Extract the (x, y) coordinate from the center of the cell holding the provided text.  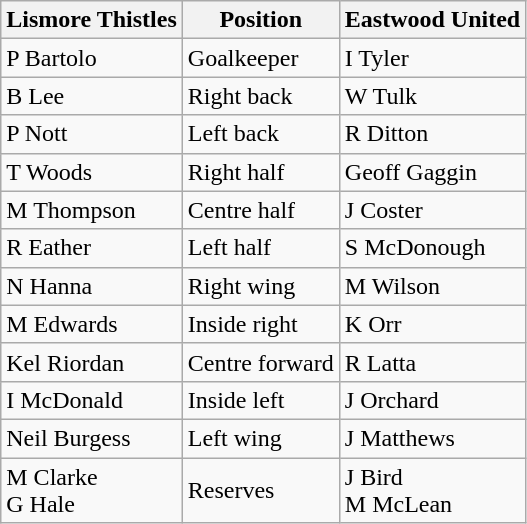
Kel Riordan (92, 362)
Centre forward (260, 362)
I McDonald (92, 400)
Left half (260, 248)
Position (260, 20)
Inside right (260, 324)
J Coster (432, 210)
Reserves (260, 490)
W Tulk (432, 96)
Neil Burgess (92, 438)
Right wing (260, 286)
I Tyler (432, 58)
S McDonough (432, 248)
Left wing (260, 438)
Right back (260, 96)
M Edwards (92, 324)
R Latta (432, 362)
Right half (260, 172)
Eastwood United (432, 20)
M Thompson (92, 210)
Left back (260, 134)
P Nott (92, 134)
Goalkeeper (260, 58)
J BirdM McLean (432, 490)
B Lee (92, 96)
T Woods (92, 172)
M Wilson (432, 286)
K Orr (432, 324)
J Matthews (432, 438)
R Eather (92, 248)
N Hanna (92, 286)
J Orchard (432, 400)
R Ditton (432, 134)
P Bartolo (92, 58)
Geoff Gaggin (432, 172)
Centre half (260, 210)
Lismore Thistles (92, 20)
M ClarkeG Hale (92, 490)
Inside left (260, 400)
